Extract the [x, y] coordinate from the center of the cell holding the provided text.  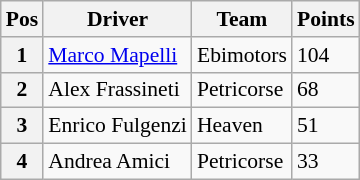
3 [22, 126]
Marco Mapelli [118, 55]
Driver [118, 19]
Ebimotors [242, 55]
Team [242, 19]
2 [22, 90]
Heaven [242, 126]
104 [326, 55]
51 [326, 126]
33 [326, 162]
Points [326, 19]
4 [22, 162]
Andrea Amici [118, 162]
Alex Frassineti [118, 90]
68 [326, 90]
1 [22, 55]
Pos [22, 19]
Enrico Fulgenzi [118, 126]
